Pinpoint the cell where the given text exists, returning its [x, y] midpoint coordinate. 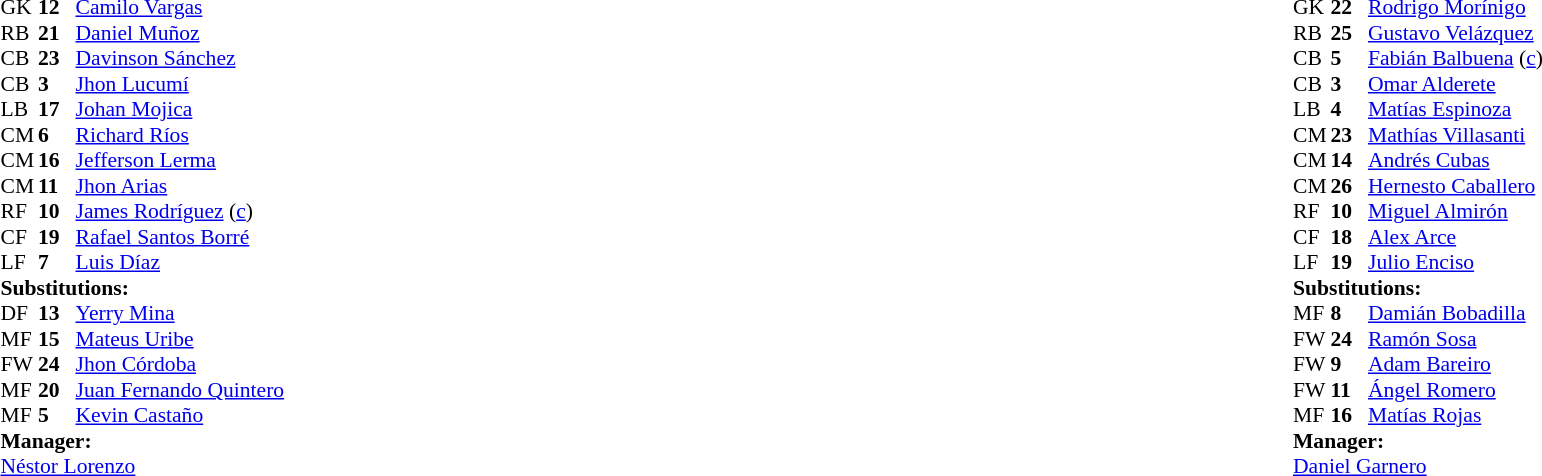
Jefferson Lerma [180, 161]
9 [1349, 365]
Jhon Córdoba [180, 365]
Substitutions: [142, 288]
James Rodríguez (c) [180, 211]
8 [1349, 313]
Juan Fernando Quintero [180, 390]
26 [1349, 186]
Yerry Mina [180, 313]
Daniel Muñoz [180, 33]
Kevin Castaño [180, 415]
17 [57, 109]
Richard Ríos [180, 135]
Mateus Uribe [180, 339]
18 [1349, 237]
7 [57, 263]
4 [1349, 109]
21 [57, 33]
Jhon Arias [180, 186]
DF [19, 313]
25 [1349, 33]
20 [57, 390]
Davinson Sánchez [180, 59]
Jhon Lucumí [180, 84]
Rafael Santos Borré [180, 237]
Johan Mojica [180, 109]
Manager: [142, 441]
6 [57, 135]
13 [57, 313]
15 [57, 339]
Luis Díaz [180, 263]
14 [1349, 161]
